Locate the cell with the specified text and output its [X, Y] center coordinate. 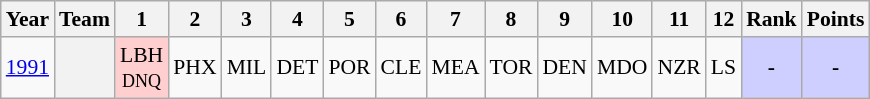
12 [724, 19]
8 [512, 19]
9 [564, 19]
Year [28, 19]
Rank [772, 19]
POR [349, 68]
2 [194, 19]
7 [455, 19]
MIL [247, 68]
CLE [402, 68]
Points [836, 19]
LBHDNQ [142, 68]
1 [142, 19]
10 [622, 19]
TOR [512, 68]
MDO [622, 68]
NZR [678, 68]
PHX [194, 68]
DEN [564, 68]
11 [678, 19]
5 [349, 19]
1991 [28, 68]
DET [297, 68]
Team [84, 19]
4 [297, 19]
6 [402, 19]
MEA [455, 68]
3 [247, 19]
LS [724, 68]
